Locate the cell with the specified text and output its (X, Y) center coordinate. 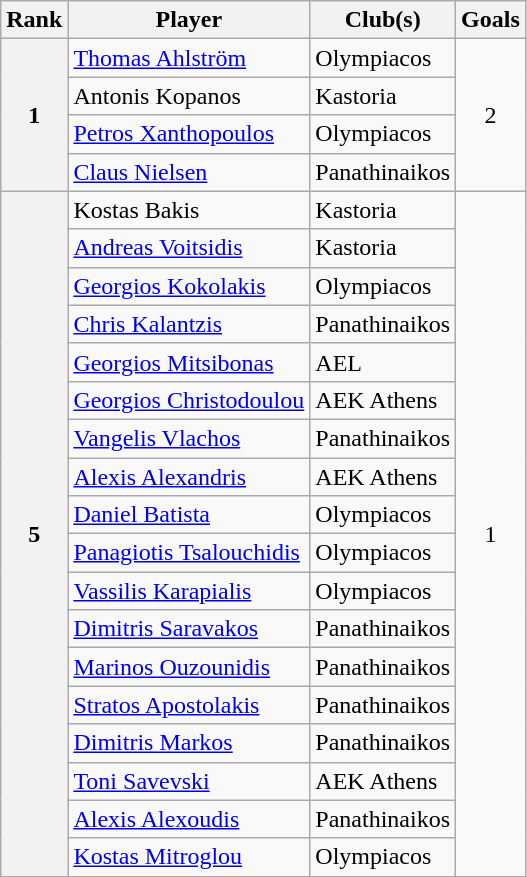
Claus Nielsen (189, 172)
Vangelis Vlachos (189, 438)
Rank (34, 20)
Stratos Apostolakis (189, 705)
Club(s) (383, 20)
Panagiotis Tsalouchidis (189, 553)
Kostas Bakis (189, 210)
2 (491, 115)
Petros Xanthopoulos (189, 134)
Georgios Kokolakis (189, 286)
Dimitris Markos (189, 743)
Vassilis Karapialis (189, 591)
Toni Savevski (189, 781)
Goals (491, 20)
AEL (383, 362)
Alexis Alexoudis (189, 819)
Thomas Ahlström (189, 58)
Player (189, 20)
Georgios Mitsibonas (189, 362)
Alexis Alexandris (189, 477)
5 (34, 534)
Marinos Ouzounidis (189, 667)
Daniel Batista (189, 515)
Georgios Christodoulou (189, 400)
Antonis Kopanos (189, 96)
Kostas Mitroglou (189, 857)
Dimitris Saravakos (189, 629)
Chris Kalantzis (189, 324)
Andreas Voitsidis (189, 248)
